Return (X, Y) of the center of cell containing provided text 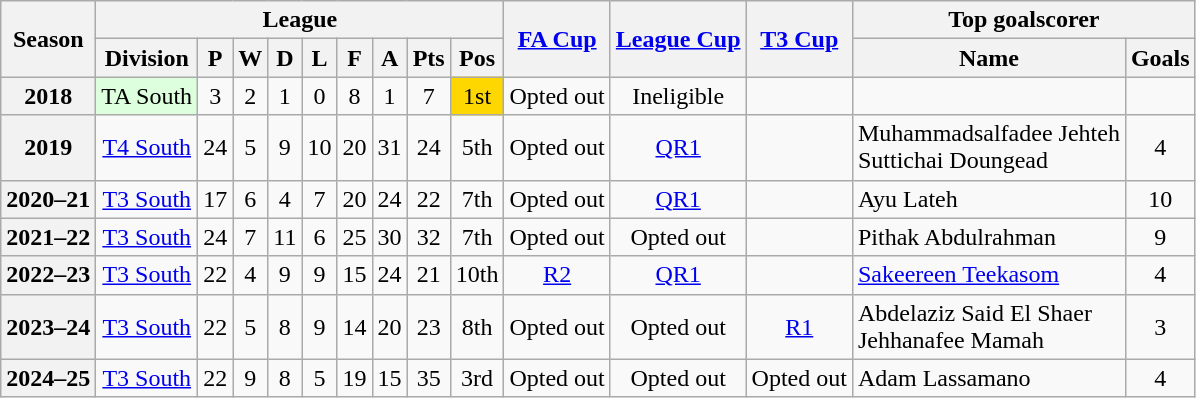
TA South (147, 96)
Muhammadsalfadee Jehteh Suttichai Doungead (988, 148)
19 (354, 378)
21 (428, 275)
Pithak Abdulrahman (988, 237)
35 (428, 378)
F (354, 58)
T4 South (147, 148)
32 (428, 237)
Sakeereen Teekasom (988, 275)
2021–22 (48, 237)
25 (354, 237)
P (216, 58)
2024–25 (48, 378)
Name (988, 58)
A (390, 58)
Pts (428, 58)
League Cup (678, 39)
10th (477, 275)
2019 (48, 148)
1st (477, 96)
Abdelaziz Said El Shaer Jehhanafee Mamah (988, 326)
T3 Cup (799, 39)
11 (285, 237)
Season (48, 39)
3rd (477, 378)
8th (477, 326)
2 (250, 96)
14 (354, 326)
W (250, 58)
5th (477, 148)
Ayu Lateh (988, 199)
2022–23 (48, 275)
2023–24 (48, 326)
Top goalscorer (1024, 20)
23 (428, 326)
17 (216, 199)
2018 (48, 96)
31 (390, 148)
L (320, 58)
League (300, 20)
Ineligible (678, 96)
Goals (1160, 58)
R1 (799, 326)
Division (147, 58)
FA Cup (557, 39)
Pos (477, 58)
D (285, 58)
R2 (557, 275)
0 (320, 96)
30 (390, 237)
2020–21 (48, 199)
Adam Lassamano (988, 378)
